For the text-containing cell, return its midpoint in [X, Y] coordinate format. 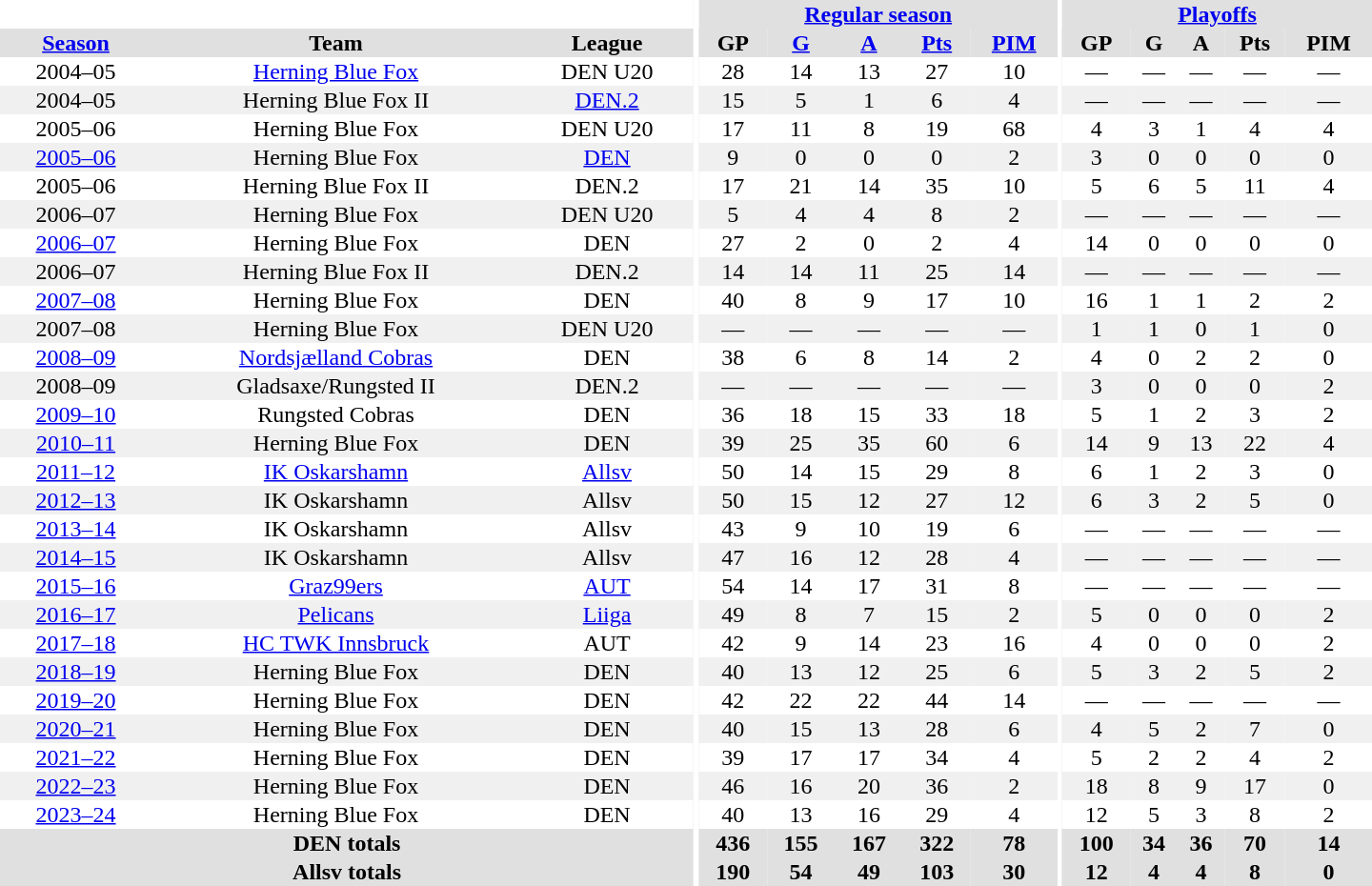
Nordsjælland Cobras [335, 357]
2021–22 [76, 757]
Rungsted Cobras [335, 414]
2016–17 [76, 614]
2019–20 [76, 700]
322 [938, 843]
436 [734, 843]
2015–16 [76, 586]
33 [938, 414]
2010–11 [76, 443]
2023–24 [76, 815]
78 [1014, 843]
Pelicans [335, 614]
103 [938, 872]
2017–18 [76, 643]
190 [734, 872]
100 [1096, 843]
167 [869, 843]
20 [869, 786]
38 [734, 357]
Playoffs [1218, 14]
2011–12 [76, 472]
HC TWK Innsbruck [335, 643]
60 [938, 443]
2020–21 [76, 729]
23 [938, 643]
30 [1014, 872]
Regular season [878, 14]
Allsv totals [347, 872]
Gladsaxe/Rungsted II [335, 386]
70 [1255, 843]
31 [938, 586]
21 [800, 186]
2013–14 [76, 529]
43 [734, 529]
155 [800, 843]
2014–15 [76, 557]
2022–23 [76, 786]
League [607, 43]
Season [76, 43]
Graz99ers [335, 586]
Team [335, 43]
Liiga [607, 614]
44 [938, 700]
2009–10 [76, 414]
2018–19 [76, 672]
46 [734, 786]
2012–13 [76, 500]
47 [734, 557]
68 [1014, 129]
DEN totals [347, 843]
